From the cell containing the given text, extract its center point as (X, Y) coordinate. 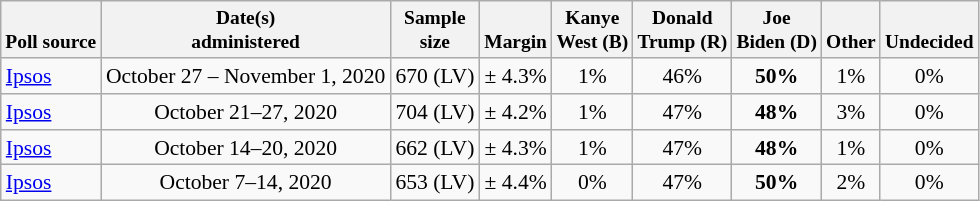
KanyeWest (B) (592, 30)
± 4.4% (515, 183)
662 (LV) (434, 148)
Date(s)administered (246, 30)
670 (LV) (434, 76)
Poll source (51, 30)
October 7–14, 2020 (246, 183)
46% (682, 76)
October 14–20, 2020 (246, 148)
3% (850, 112)
Margin (515, 30)
± 4.2% (515, 112)
704 (LV) (434, 112)
Other (850, 30)
Undecided (929, 30)
Samplesize (434, 30)
JoeBiden (D) (777, 30)
2% (850, 183)
653 (LV) (434, 183)
October 21–27, 2020 (246, 112)
DonaldTrump (R) (682, 30)
October 27 – November 1, 2020 (246, 76)
